Locate the cell with the specified text and output its [x, y] center coordinate. 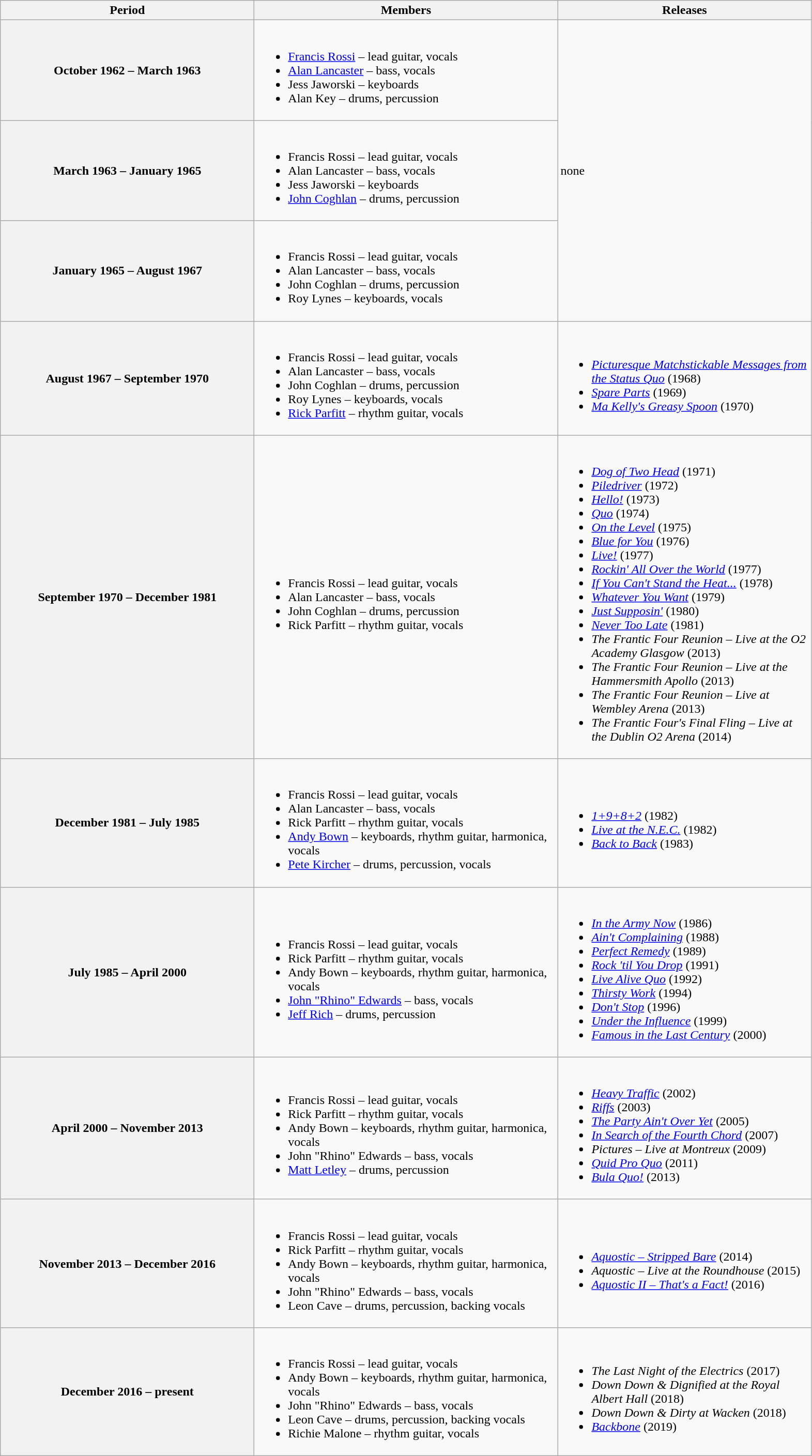
none [684, 171]
August 1967 – September 1970 [127, 378]
Francis Rossi – lead guitar, vocalsAlan Lancaster – bass, vocalsJess Jaworski – keyboardsAlan Key – drums, percussion [406, 70]
July 1985 – April 2000 [127, 972]
Aquostic – Stripped Bare (2014)Aquostic – Live at the Roundhouse (2015)Aquostic II – That's a Fact! (2016) [684, 1263]
April 2000 – November 2013 [127, 1128]
November 2013 – December 2016 [127, 1263]
The Last Night of the Electrics (2017)Down Down & Dignified at the Royal Albert Hall (2018)Down Down & Dirty at Wacken (2018)Backbone (2019) [684, 1391]
September 1970 – December 1981 [127, 597]
March 1963 – January 1965 [127, 171]
December 1981 – July 1985 [127, 823]
December 2016 – present [127, 1391]
Picturesque Matchstickable Messages from the Status Quo (1968)Spare Parts (1969)Ma Kelly's Greasy Spoon (1970) [684, 378]
October 1962 – March 1963 [127, 70]
Members [406, 10]
1+9+8+2 (1982)Live at the N.E.C. (1982)Back to Back (1983) [684, 823]
Period [127, 10]
January 1965 – August 1967 [127, 271]
Francis Rossi – lead guitar, vocalsAlan Lancaster – bass, vocalsJohn Coghlan – drums, percussionRoy Lynes – keyboards, vocals [406, 271]
Francis Rossi – lead guitar, vocalsAlan Lancaster – bass, vocalsJohn Coghlan – drums, percussionRick Parfitt – rhythm guitar, vocals [406, 597]
Releases [684, 10]
Francis Rossi – lead guitar, vocalsAlan Lancaster – bass, vocalsJess Jaworski – keyboardsJohn Coghlan – drums, percussion [406, 171]
